Return [x, y] of the center of cell containing provided text 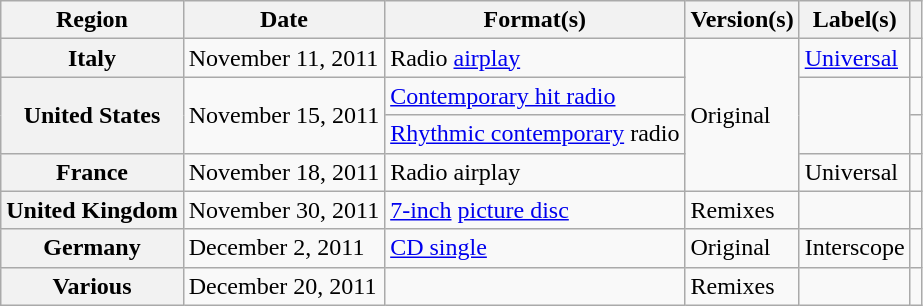
Version(s) [742, 20]
Various [92, 286]
Germany [92, 248]
November 30, 2011 [284, 210]
Contemporary hit radio [535, 96]
Label(s) [854, 20]
Rhythmic contemporary radio [535, 134]
November 18, 2011 [284, 172]
Italy [92, 58]
November 11, 2011 [284, 58]
CD single [535, 248]
United States [92, 115]
December 2, 2011 [284, 248]
November 15, 2011 [284, 115]
Interscope [854, 248]
Date [284, 20]
Region [92, 20]
United Kingdom [92, 210]
Format(s) [535, 20]
December 20, 2011 [284, 286]
France [92, 172]
7-inch picture disc [535, 210]
